Detect which cell encompasses the target text, then output its [X, Y] center coordinate. 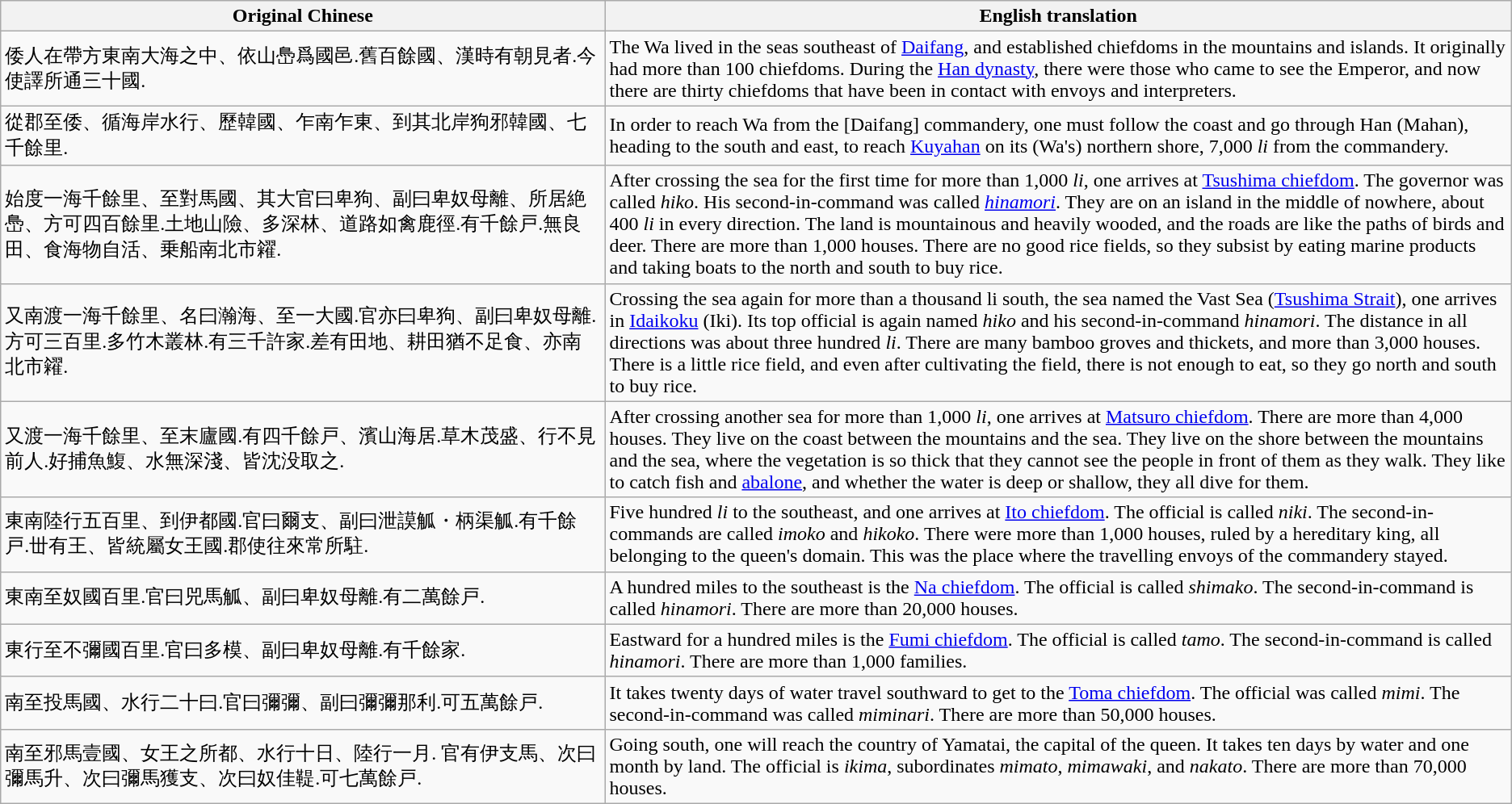
English translation [1058, 16]
南至投馬國、水行二十曰.官曰彌彌、副曰彌彌那利.可五萬餘戸. [303, 702]
東南至奴國百里.官曰兕馬觚、副曰卑奴母離.有二萬餘戸. [303, 597]
又渡一海千餘里、至末廬國.有四千餘戸、濱山海居.草木茂盛、行不見前人.好捕魚鰒、水無深淺、皆沈没取之. [303, 449]
東行至不彌國百里.官曰多模、副曰卑奴母離.有千餘家. [303, 651]
又南渡一海千餘里、名曰瀚海、至一大國.官亦曰卑狗、副曰卑奴母離.方可三百里.多竹木叢林.有三千許家.差有田地、耕田猶不足食、亦南北市糴. [303, 342]
倭人在帶方東南大海之中、依山㠀爲國邑.舊百餘國、漢時有朝見者.今使譯所通三十國. [303, 69]
從郡至倭、循海岸水行、歷韓國、乍南乍東、到其北岸狗邪韓國、七千餘里. [303, 136]
南至邪馬壹國、女王之所都、水行十日、陸行一月. 官有伊支馬、次曰彌馬升、次曰彌馬獲支、次曰奴佳鞮.可七萬餘戸. [303, 766]
東南陸行五百里、到伊都國.官曰爾支、副曰泄謨觚・柄渠觚.有千餘戸.丗有王、皆統屬女王國.郡使往來常所駐. [303, 534]
Original Chinese [303, 16]
始度一海千餘里、至對馬國、其大官曰卑狗、副曰卑奴母離、所居絶㠀、方可四百餘里.土地山險、多深林、道路如禽鹿徑.有千餘戸.無良田、食海物自活、乗船南北市糴. [303, 224]
